Return the (X, Y) coordinate for the center point of the cell that contains the specified text.  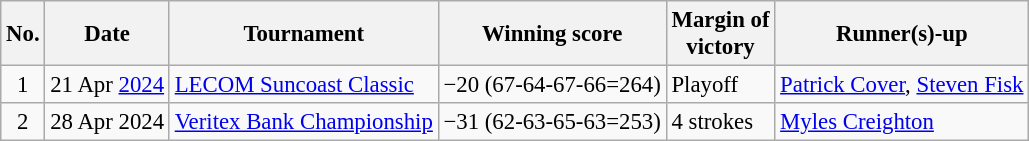
2 (23, 122)
−20 (67-64-67-66=264) (552, 85)
Tournament (304, 34)
−31 (62-63-65-63=253) (552, 122)
1 (23, 85)
Winning score (552, 34)
Myles Creighton (902, 122)
4 strokes (720, 122)
Veritex Bank Championship (304, 122)
Playoff (720, 85)
LECOM Suncoast Classic (304, 85)
28 Apr 2024 (107, 122)
Date (107, 34)
Patrick Cover, Steven Fisk (902, 85)
21 Apr 2024 (107, 85)
Margin ofvictory (720, 34)
No. (23, 34)
Runner(s)-up (902, 34)
